Capture the cell that displays the provided text and extract its [X, Y] central coordinate. 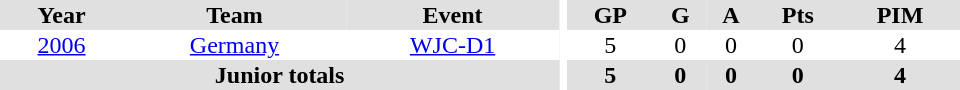
Junior totals [280, 75]
Team [234, 15]
2006 [62, 45]
Year [62, 15]
GP [610, 15]
PIM [900, 15]
A [730, 15]
Pts [798, 15]
G [680, 15]
Germany [234, 45]
WJC-D1 [452, 45]
Event [452, 15]
